Output the [X, Y] coordinate of the center of the cell containing the given text.  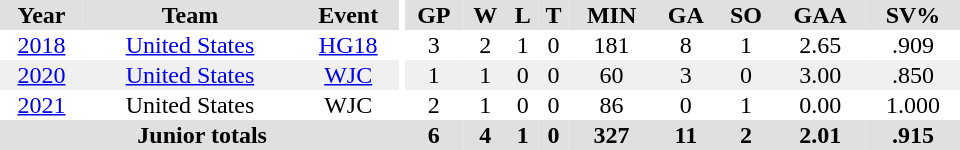
Junior totals [202, 135]
.850 [913, 75]
GP [434, 15]
MIN [612, 15]
Event [348, 15]
86 [612, 105]
T [554, 15]
SO [746, 15]
2020 [42, 75]
3.00 [820, 75]
.915 [913, 135]
4 [485, 135]
Year [42, 15]
SV% [913, 15]
GA [686, 15]
0.00 [820, 105]
181 [612, 45]
W [485, 15]
GAA [820, 15]
2.01 [820, 135]
2021 [42, 105]
8 [686, 45]
HG18 [348, 45]
.909 [913, 45]
L [522, 15]
1.000 [913, 105]
327 [612, 135]
11 [686, 135]
2.65 [820, 45]
Team [190, 15]
2018 [42, 45]
60 [612, 75]
6 [434, 135]
